Find where the given text appears and provide that cell's center as (X, Y) coordinate. 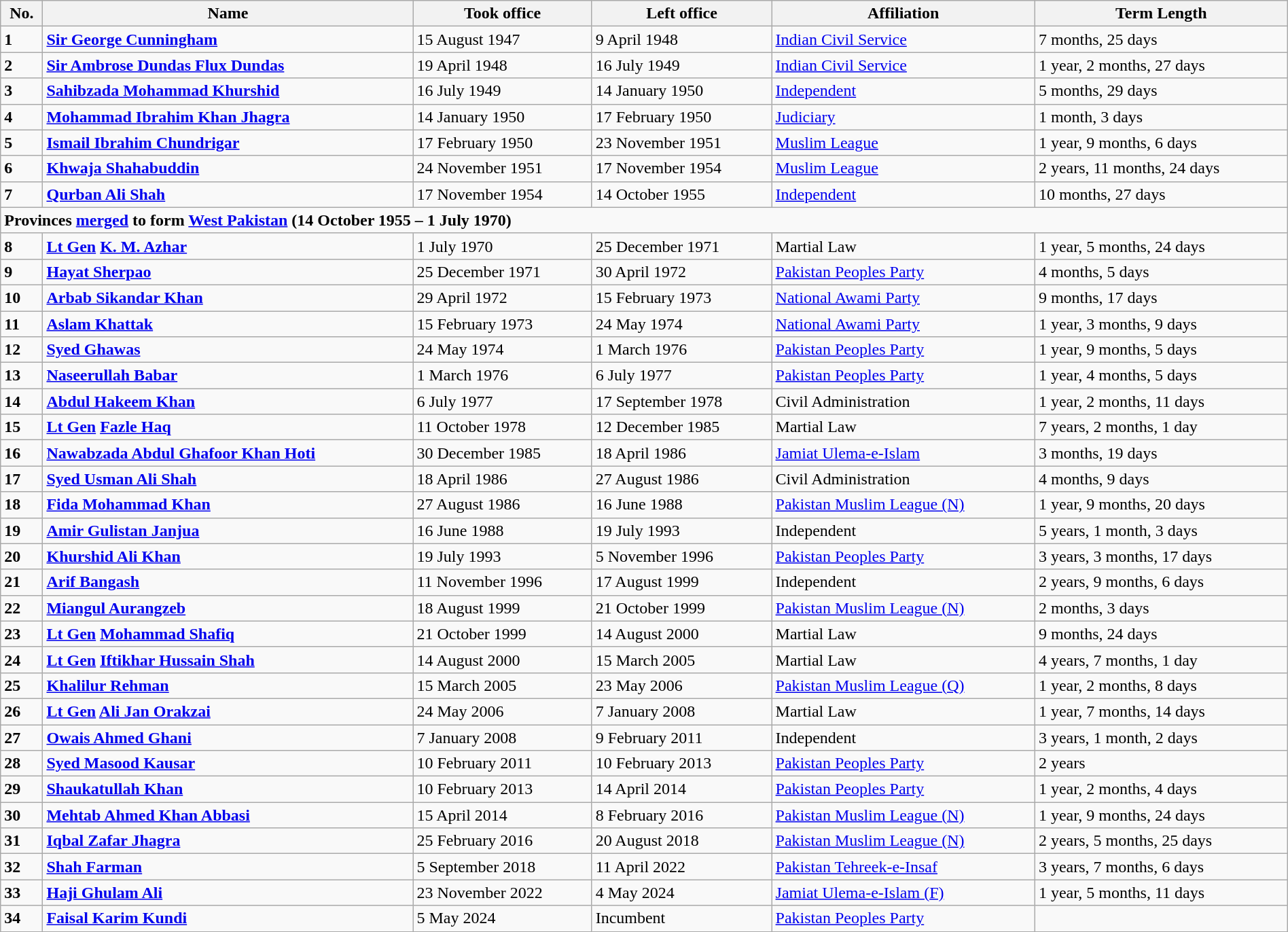
Term Length (1161, 14)
1 year, 3 months, 9 days (1161, 324)
Sir Ambrose Dundas Flux Dundas (228, 65)
1 year, 9 months, 24 days (1161, 815)
23 November 2022 (503, 893)
Faisal Karim Kundi (228, 918)
14 April 2014 (682, 789)
20 August 2018 (682, 841)
Shah Farman (228, 867)
22 (22, 608)
Ismail Ibrahim Chundrigar (228, 143)
1 year, 9 months, 5 days (1161, 350)
4 May 2024 (682, 893)
18 (22, 505)
30 December 1985 (503, 453)
30 April 1972 (682, 272)
Affiliation (904, 14)
5 September 2018 (503, 867)
28 (22, 764)
7 months, 25 days (1161, 39)
19 (22, 531)
29 April 1972 (503, 298)
Khalilur Rehman (228, 685)
Haji Ghulam Ali (228, 893)
11 April 2022 (682, 867)
23 November 1951 (682, 143)
17 September 1978 (682, 401)
15 (22, 427)
Fida Mohammad Khan (228, 505)
Syed Ghawas (228, 350)
9 April 1948 (682, 39)
10 February 2011 (503, 764)
Syed Masood Kausar (228, 764)
3 months, 19 days (1161, 453)
23 May 2006 (682, 685)
2 years, 9 months, 6 days (1161, 582)
8 February 2016 (682, 815)
21 (22, 582)
13 (22, 376)
24 May 2006 (503, 711)
2 (22, 65)
1 year, 5 months, 24 days (1161, 246)
5 May 2024 (503, 918)
5 November 1996 (682, 556)
Miangul Aurangzeb (228, 608)
1 year, 2 months, 27 days (1161, 65)
Nawabzada Abdul Ghafoor Khan Hoti (228, 453)
Aslam Khattak (228, 324)
Mohammad Ibrahim Khan Jhagra (228, 117)
12 December 1985 (682, 427)
Sir George Cunningham (228, 39)
24 November 1951 (503, 168)
1 year, 2 months, 11 days (1161, 401)
1 year, 2 months, 4 days (1161, 789)
Pakistan Muslim League (Q) (904, 685)
17 (22, 479)
Abdul Hakeem Khan (228, 401)
7 years, 2 months, 1 day (1161, 427)
Jamiat Ulema-e-Islam (F) (904, 893)
1 month, 3 days (1161, 117)
3 years, 7 months, 6 days (1161, 867)
11 (22, 324)
2 months, 3 days (1161, 608)
3 (22, 91)
Shaukatullah Khan (228, 789)
26 (22, 711)
27 (22, 737)
16 (22, 453)
No. (22, 14)
23 (22, 634)
2 years (1161, 764)
34 (22, 918)
Provinces merged to form West Pakistan (14 October 1955 – 1 July 1970) (644, 220)
6 (22, 168)
30 (22, 815)
18 August 1999 (503, 608)
Arbab Sikandar Khan (228, 298)
5 months, 29 days (1161, 91)
9 months, 17 days (1161, 298)
17 August 1999 (682, 582)
3 years, 1 month, 2 days (1161, 737)
25 (22, 685)
20 (22, 556)
5 (22, 143)
4 months, 5 days (1161, 272)
Hayat Sherpao (228, 272)
Owais Ahmed Ghani (228, 737)
3 years, 3 months, 17 days (1161, 556)
4 years, 7 months, 1 day (1161, 660)
Khurshid Ali Khan (228, 556)
15 April 2014 (503, 815)
Jamiat Ulema-e-Islam (904, 453)
1 year, 9 months, 20 days (1161, 505)
Left office (682, 14)
1 year, 7 months, 14 days (1161, 711)
11 November 1996 (503, 582)
9 months, 24 days (1161, 634)
Qurban Ali Shah (228, 194)
Lt Gen Ali Jan Orakzai (228, 711)
31 (22, 841)
14 October 1955 (682, 194)
9 (22, 272)
4 months, 9 days (1161, 479)
Iqbal Zafar Jhagra (228, 841)
11 October 1978 (503, 427)
8 (22, 246)
Naseerullah Babar (228, 376)
Lt Gen Mohammad Shafiq (228, 634)
10 months, 27 days (1161, 194)
33 (22, 893)
1 (22, 39)
1 July 1970 (503, 246)
10 (22, 298)
Incumbent (682, 918)
Lt Gen K. M. Azhar (228, 246)
Arif Bangash (228, 582)
Name (228, 14)
4 (22, 117)
29 (22, 789)
Syed Usman Ali Shah (228, 479)
12 (22, 350)
Took office (503, 14)
19 April 1948 (503, 65)
2 years, 11 months, 24 days (1161, 168)
5 years, 1 month, 3 days (1161, 531)
1 year, 4 months, 5 days (1161, 376)
Mehtab Ahmed Khan Abbasi (228, 815)
7 (22, 194)
Judiciary (904, 117)
24 (22, 660)
Lt Gen Fazle Haq (228, 427)
Pakistan Tehreek-e-Insaf (904, 867)
1 year, 2 months, 8 days (1161, 685)
1 year, 9 months, 6 days (1161, 143)
15 August 1947 (503, 39)
Lt Gen Iftikhar Hussain Shah (228, 660)
9 February 2011 (682, 737)
14 (22, 401)
Sahibzada Mohammad Khurshid (228, 91)
32 (22, 867)
2 years, 5 months, 25 days (1161, 841)
25 February 2016 (503, 841)
Amir Gulistan Janjua (228, 531)
Khwaja Shahabuddin (228, 168)
1 year, 5 months, 11 days (1161, 893)
